Find where the given text appears and provide that cell's center as [X, Y] coordinate. 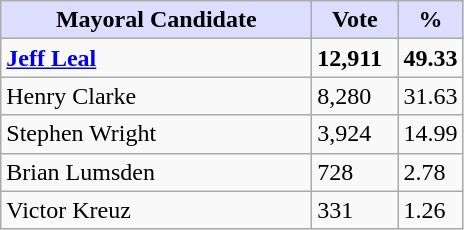
14.99 [430, 134]
% [430, 20]
1.26 [430, 210]
49.33 [430, 58]
Jeff Leal [156, 58]
Vote [355, 20]
3,924 [355, 134]
Henry Clarke [156, 96]
331 [355, 210]
Brian Lumsden [156, 172]
Stephen Wright [156, 134]
8,280 [355, 96]
31.63 [430, 96]
12,911 [355, 58]
728 [355, 172]
Mayoral Candidate [156, 20]
Victor Kreuz [156, 210]
2.78 [430, 172]
